Return [x, y] of the center of cell containing provided text 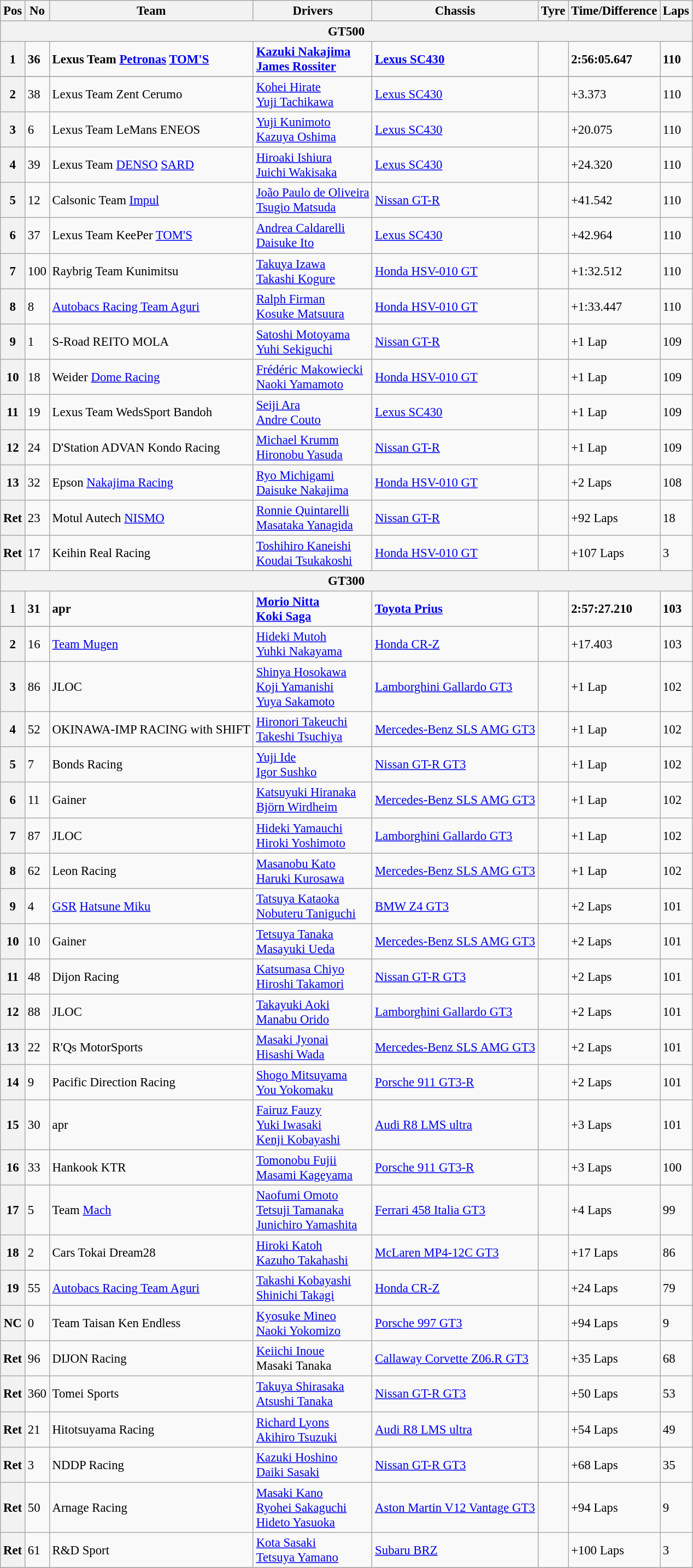
Ferrari 458 Italia GT3 [455, 1210]
Masanobu Kato Haruki Kurosawa [313, 871]
Arnage Racing [151, 1507]
50 [37, 1507]
+17.403 [614, 644]
Seiji Ara Andre Couto [313, 412]
Kazuki Hoshino Daiki Sasaki [313, 1465]
Toshihiro Kaneishi Koudai Tsukakoshi [313, 553]
Team Mugen [151, 644]
24 [37, 448]
+20.075 [614, 130]
OKINAWA-IMP RACING with SHIFT [151, 730]
88 [37, 1011]
Subaru BRZ [455, 1550]
Richard Lyons Akihiro Tsuzuki [313, 1430]
Keihin Real Racing [151, 553]
2:56:05.647 [614, 59]
87 [37, 836]
Weider Dome Racing [151, 377]
Lexus Team KeePer TOM'S [151, 236]
BMW Z4 GT3 [455, 906]
79 [677, 1288]
+35 Laps [614, 1359]
Morio Nitta Koki Saga [313, 610]
+1:32.512 [614, 271]
Masaki Jyonai Hisashi Wada [313, 1048]
+1:33.447 [614, 306]
Team Taisan Ken Endless [151, 1324]
+54 Laps [614, 1430]
+100 Laps [614, 1550]
96 [37, 1359]
+68 Laps [614, 1465]
Kohei Hirate Yuji Tachikawa [313, 95]
62 [37, 871]
53 [677, 1394]
68 [677, 1359]
NC [13, 1324]
Masaki Kano Ryohei Sakaguchi Hideto Yasuoka [313, 1507]
0 [37, 1324]
61 [37, 1550]
49 [677, 1430]
Hitotsuyama Racing [151, 1430]
+107 Laps [614, 553]
Tetsuya Tanaka Masayuki Ueda [313, 942]
Lexus Team DENSO SARD [151, 165]
30 [37, 1125]
39 [37, 165]
Pos [13, 11]
Drivers [313, 11]
Lexus Team WedsSport Bandoh [151, 412]
14 [13, 1082]
Dijon Racing [151, 977]
No [37, 11]
Andrea Caldarelli Daisuke Ito [313, 236]
Raybrig Team Kunimitsu [151, 271]
GSR Hatsune Miku [151, 906]
R'Qs MotorSports [151, 1048]
32 [37, 483]
+4 Laps [614, 1210]
GT300 [346, 581]
Laps [677, 11]
Chassis [455, 11]
23 [37, 518]
D'Station ADVAN Kondo Racing [151, 448]
Takashi Kobayashi Shinichi Takagi [313, 1288]
Tomonobu Fujii Masami Kageyama [313, 1168]
Lexus Team Zent Cerumo [151, 95]
360 [37, 1394]
Frédéric Makowiecki Naoki Yamamoto [313, 377]
Yuji Kunimoto Kazuya Oshima [313, 130]
Team [151, 11]
Katsumasa Chiyo Hiroshi Takamori [313, 977]
Ryo Michigami Daisuke Nakajima [313, 483]
Hideki Yamauchi Hiroki Yoshimoto [313, 836]
+50 Laps [614, 1394]
Shogo Mitsuyama You Yokomaku [313, 1082]
Shinya Hosokawa Koji Yamanishi Yuya Sakamoto [313, 687]
Fairuz Fauzy Yuki Iwasaki Kenji Kobayashi [313, 1125]
Satoshi Motoyama Yuhi Sekiguchi [313, 342]
Tatsuya Kataoka Nobuteru Taniguchi [313, 906]
15 [13, 1125]
Tomei Sports [151, 1394]
Lexus Team Petronas TOM'S [151, 59]
37 [37, 236]
Kota Sasaki Tetsuya Yamano [313, 1550]
+42.964 [614, 236]
João Paulo de Oliveira Tsugio Matsuda [313, 200]
McLaren MP4-12C GT3 [455, 1253]
Epson Nakajima Racing [151, 483]
+17 Laps [614, 1253]
52 [37, 730]
38 [37, 95]
R&D Sport [151, 1550]
36 [37, 59]
2:57:27.210 [614, 610]
Bonds Racing [151, 765]
+3.373 [614, 95]
Takayuki Aoki Manabu Orido [313, 1011]
+24.320 [614, 165]
48 [37, 977]
Team Mach [151, 1210]
31 [37, 610]
Hiroki Katoh Kazuho Takahashi [313, 1253]
Takuya Izawa Takashi Kogure [313, 271]
+24 Laps [614, 1288]
Lexus Team LeMans ENEOS [151, 130]
108 [677, 483]
35 [677, 1465]
99 [677, 1210]
+41.542 [614, 200]
33 [37, 1168]
Toyota Prius [455, 610]
Keiichi Inoue Masaki Tanaka [313, 1359]
+92 Laps [614, 518]
55 [37, 1288]
Hiroaki Ishiura Juichi Wakisaka [313, 165]
Pacific Direction Racing [151, 1082]
Aston Martin V12 Vantage GT3 [455, 1507]
Takuya Shirasaka Atsushi Tanaka [313, 1394]
Ralph Firman Kosuke Matsuura [313, 306]
Hankook KTR [151, 1168]
GT500 [346, 32]
S-Road REITO MOLA [151, 342]
Time/Difference [614, 11]
Kazuki Nakajima James Rossiter [313, 59]
Porsche 997 GT3 [455, 1324]
Michael Krumm Hironobu Yasuda [313, 448]
Kyosuke Mineo Naoki Yokomizo [313, 1324]
Katsuyuki Hiranaka Björn Wirdheim [313, 801]
Hironori Takeuchi Takeshi Tsuchiya [313, 730]
Cars Tokai Dream28 [151, 1253]
Ronnie Quintarelli Masataka Yanagida [313, 518]
Yuji Ide Igor Sushko [313, 765]
Calsonic Team Impul [151, 200]
Naofumi Omoto Tetsuji Tamanaka Junichiro Yamashita [313, 1210]
22 [37, 1048]
Leon Racing [151, 871]
NDDP Racing [151, 1465]
Hideki Mutoh Yuhki Nakayama [313, 644]
Callaway Corvette Z06.R GT3 [455, 1359]
Tyre [553, 11]
21 [37, 1430]
Motul Autech NISMO [151, 518]
DIJON Racing [151, 1359]
